Return (x, y) of the center of cell containing provided text 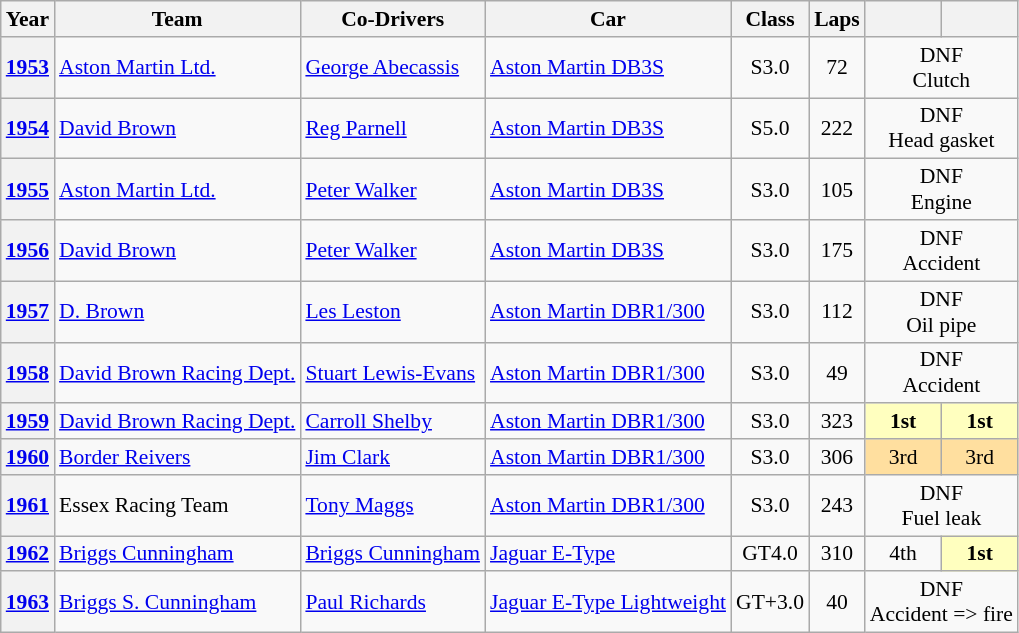
Team (177, 19)
1953 (28, 68)
Briggs S. Cunningham (177, 602)
Jim Clark (392, 457)
1961 (28, 506)
DNFAccident => fire (942, 602)
1955 (28, 190)
George Abecassis (392, 68)
Co-Drivers (392, 19)
GT+3.0 (770, 602)
105 (837, 190)
S5.0 (770, 128)
1958 (28, 372)
175 (837, 250)
Tony Maggs (392, 506)
1963 (28, 602)
Jaguar E-Type (608, 554)
1959 (28, 422)
1962 (28, 554)
Carroll Shelby (392, 422)
Class (770, 19)
1960 (28, 457)
D. Brown (177, 312)
Jaguar E-Type Lightweight (608, 602)
310 (837, 554)
DNFEngine (942, 190)
243 (837, 506)
4th (904, 554)
DNFOil pipe (942, 312)
Car (608, 19)
Essex Racing Team (177, 506)
Border Reivers (177, 457)
Laps (837, 19)
Stuart Lewis-Evans (392, 372)
Les Leston (392, 312)
1954 (28, 128)
Paul Richards (392, 602)
323 (837, 422)
GT4.0 (770, 554)
Reg Parnell (392, 128)
40 (837, 602)
Year (28, 19)
306 (837, 457)
DNFHead gasket (942, 128)
49 (837, 372)
DNFClutch (942, 68)
72 (837, 68)
1956 (28, 250)
222 (837, 128)
DNFFuel leak (942, 506)
1957 (28, 312)
112 (837, 312)
